Provide the (X, Y) coordinate of the cell's center where the given text is located.  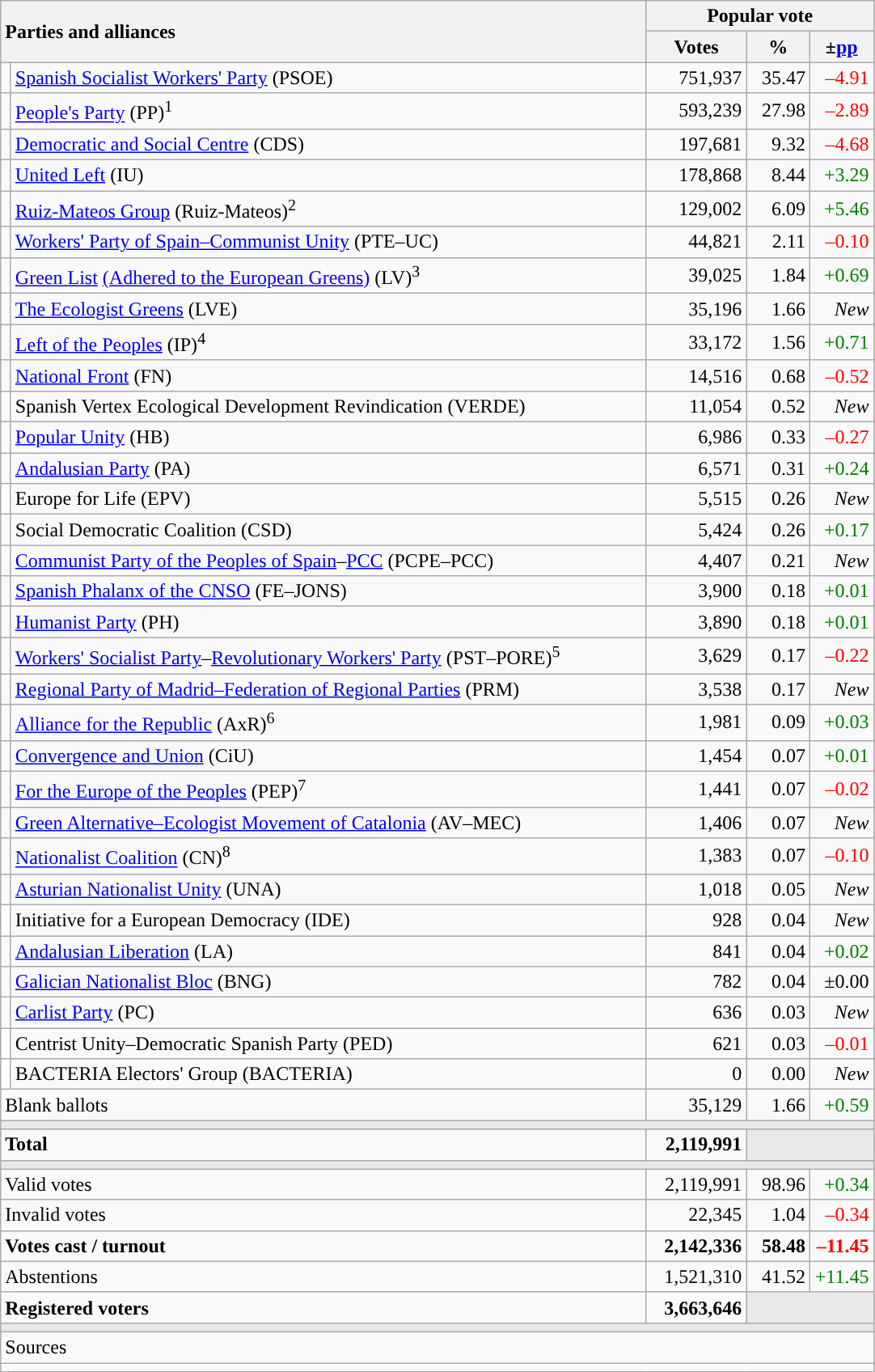
2.11 (778, 242)
Communist Party of the Peoples of Spain–PCC (PCPE–PCC) (328, 561)
+0.59 (841, 1105)
0.05 (778, 889)
44,821 (696, 242)
±pp (841, 47)
39,025 (696, 275)
0.68 (778, 375)
–4.91 (841, 78)
+0.17 (841, 530)
+3.29 (841, 176)
Nationalist Coalition (CN)8 (328, 856)
% (778, 47)
Galician Nationalist Bloc (BNG) (328, 982)
928 (696, 920)
9.32 (778, 144)
+5.46 (841, 209)
593,239 (696, 112)
Popular Unity (HB) (328, 438)
Andalusian Liberation (LA) (328, 951)
Social Democratic Coalition (CSD) (328, 530)
3,663,646 (696, 1307)
41.52 (778, 1277)
±0.00 (841, 982)
22,345 (696, 1215)
3,890 (696, 622)
5,515 (696, 499)
+0.02 (841, 951)
Votes cast / turnout (323, 1246)
For the Europe of the Peoples (PEP)7 (328, 790)
Democratic and Social Centre (CDS) (328, 144)
0.09 (778, 723)
National Front (FN) (328, 375)
Humanist Party (PH) (328, 622)
Initiative for a European Democracy (IDE) (328, 920)
1.56 (778, 343)
1,981 (696, 723)
841 (696, 951)
5,424 (696, 530)
–4.68 (841, 144)
Green List (Adhered to the European Greens) (LV)3 (328, 275)
0 (696, 1074)
6,986 (696, 438)
35,196 (696, 309)
Abstentions (323, 1277)
1,406 (696, 823)
Ruiz-Mateos Group (Ruiz-Mateos)2 (328, 209)
Europe for Life (EPV) (328, 499)
636 (696, 1013)
Parties and alliances (323, 32)
129,002 (696, 209)
Blank ballots (323, 1105)
Spanish Vertex Ecological Development Revindication (VERDE) (328, 406)
–0.52 (841, 375)
Popular vote (760, 16)
Green Alternative–Ecologist Movement of Catalonia (AV–MEC) (328, 823)
6.09 (778, 209)
–0.22 (841, 655)
Votes (696, 47)
United Left (IU) (328, 176)
+0.24 (841, 468)
+11.45 (841, 1277)
Invalid votes (323, 1215)
+0.34 (841, 1184)
1,521,310 (696, 1277)
1,441 (696, 790)
0.31 (778, 468)
–11.45 (841, 1246)
+0.71 (841, 343)
58.48 (778, 1246)
+0.69 (841, 275)
Andalusian Party (PA) (328, 468)
Convergence and Union (CiU) (328, 756)
782 (696, 982)
Centrist Unity–Democratic Spanish Party (PED) (328, 1044)
Regional Party of Madrid–Federation of Regional Parties (PRM) (328, 689)
1.84 (778, 275)
–0.27 (841, 438)
0.00 (778, 1074)
Valid votes (323, 1184)
3,629 (696, 655)
People's Party (PP)1 (328, 112)
0.33 (778, 438)
3,900 (696, 591)
11,054 (696, 406)
Asturian Nationalist Unity (UNA) (328, 889)
1,018 (696, 889)
0.21 (778, 561)
Registered voters (323, 1307)
Workers' Party of Spain–Communist Unity (PTE–UC) (328, 242)
197,681 (696, 144)
4,407 (696, 561)
The Ecologist Greens (LVE) (328, 309)
1,454 (696, 756)
178,868 (696, 176)
35,129 (696, 1105)
27.98 (778, 112)
0.52 (778, 406)
–2.89 (841, 112)
14,516 (696, 375)
3,538 (696, 689)
–0.02 (841, 790)
Alliance for the Republic (AxR)6 (328, 723)
8.44 (778, 176)
1.04 (778, 1215)
751,937 (696, 78)
6,571 (696, 468)
BACTERIA Electors' Group (BACTERIA) (328, 1074)
35.47 (778, 78)
Total (323, 1145)
Left of the Peoples (IP)4 (328, 343)
621 (696, 1044)
–0.01 (841, 1044)
Spanish Socialist Workers' Party (PSOE) (328, 78)
1,383 (696, 856)
Workers' Socialist Party–Revolutionary Workers' Party (PST–PORE)5 (328, 655)
98.96 (778, 1184)
Carlist Party (PC) (328, 1013)
2,142,336 (696, 1246)
+0.03 (841, 723)
Spanish Phalanx of the CNSO (FE–JONS) (328, 591)
Sources (437, 1347)
33,172 (696, 343)
–0.34 (841, 1215)
